Return the (X, Y) coordinate for the center point of the cell that contains the specified text.  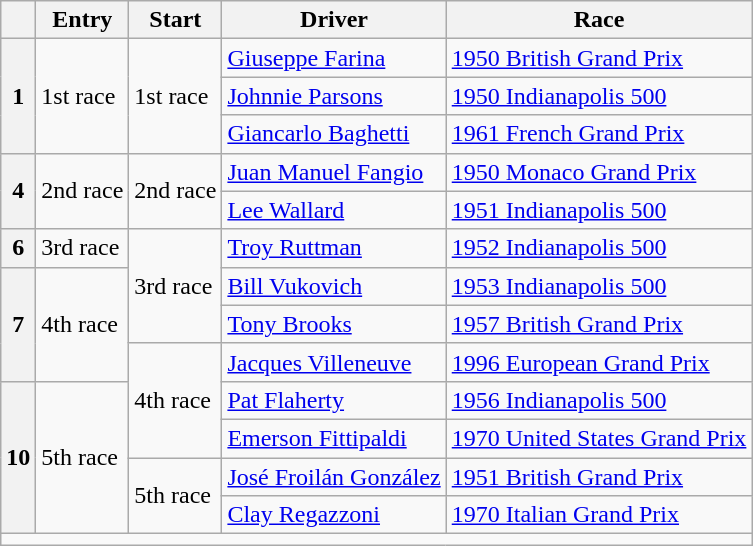
1 (18, 96)
7 (18, 324)
1970 Italian Grand Prix (599, 515)
Lee Wallard (334, 210)
Jacques Villeneuve (334, 362)
1961 French Grand Prix (599, 134)
10 (18, 457)
Giancarlo Baghetti (334, 134)
Tony Brooks (334, 324)
Bill Vukovich (334, 286)
Emerson Fittipaldi (334, 438)
1950 Indianapolis 500 (599, 96)
Juan Manuel Fangio (334, 172)
Troy Ruttman (334, 248)
1951 Indianapolis 500 (599, 210)
Entry (82, 20)
4 (18, 191)
José Froilán González (334, 477)
Race (599, 20)
1950 British Grand Prix (599, 58)
Clay Regazzoni (334, 515)
Start (176, 20)
Pat Flaherty (334, 400)
Driver (334, 20)
1952 Indianapolis 500 (599, 248)
1996 European Grand Prix (599, 362)
1951 British Grand Prix (599, 477)
1950 Monaco Grand Prix (599, 172)
Johnnie Parsons (334, 96)
1970 United States Grand Prix (599, 438)
1956 Indianapolis 500 (599, 400)
1953 Indianapolis 500 (599, 286)
1957 British Grand Prix (599, 324)
6 (18, 248)
Giuseppe Farina (334, 58)
